Return [X, Y] of the center of cell containing provided text 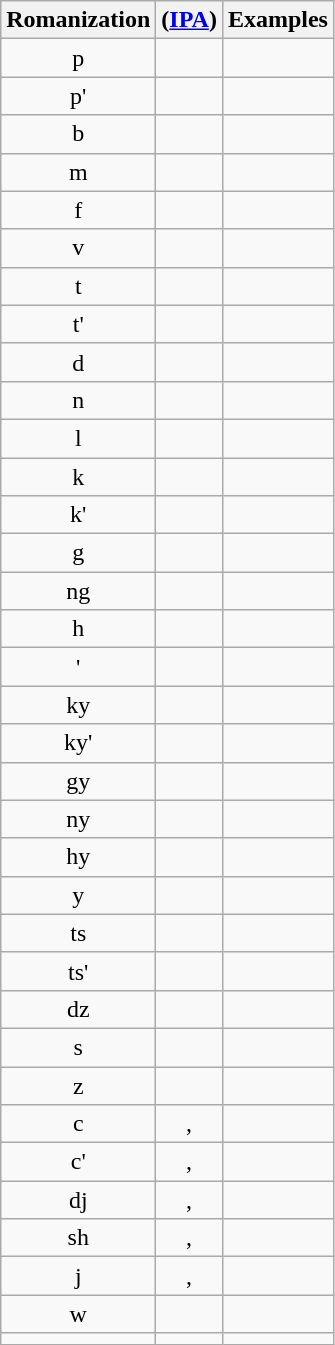
ts [78, 933]
Examples [278, 20]
Romanization [78, 20]
n [78, 400]
' [78, 667]
k [78, 477]
hy [78, 857]
ky [78, 705]
t [78, 286]
h [78, 629]
z [78, 1085]
dz [78, 1009]
d [78, 362]
c' [78, 1162]
s [78, 1047]
ny [78, 819]
k' [78, 515]
g [78, 553]
t' [78, 324]
f [78, 210]
b [78, 134]
w [78, 1314]
ng [78, 591]
p' [78, 96]
y [78, 895]
gy [78, 781]
j [78, 1276]
p [78, 58]
v [78, 248]
c [78, 1124]
dj [78, 1200]
ky' [78, 743]
m [78, 172]
sh [78, 1238]
l [78, 438]
ts' [78, 971]
(IPA) [190, 20]
